Return (x, y) of the center of cell containing provided text 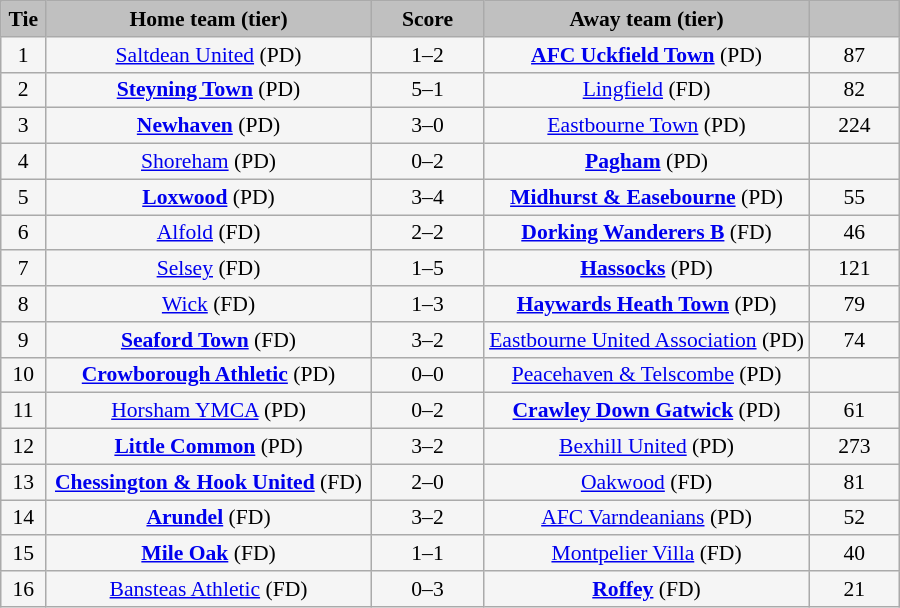
Hassocks (PD) (647, 269)
Home team (tier) (209, 19)
Shoreham (PD) (209, 162)
AFC Uckfield Town (PD) (647, 55)
Eastbourne United Association (PD) (647, 340)
Alfold (FD) (209, 233)
Chessington & Hook United (FD) (209, 482)
2–2 (427, 233)
Wick (FD) (209, 304)
13 (24, 482)
2 (24, 90)
2–0 (427, 482)
12 (24, 447)
Tie (24, 19)
AFC Varndeanians (PD) (647, 518)
Seaford Town (FD) (209, 340)
Pagham (PD) (647, 162)
1–5 (427, 269)
Selsey (FD) (209, 269)
46 (854, 233)
16 (24, 589)
0–3 (427, 589)
Arundel (FD) (209, 518)
Mile Oak (FD) (209, 554)
3–4 (427, 197)
Peacehaven & Telscombe (PD) (647, 375)
87 (854, 55)
40 (854, 554)
81 (854, 482)
7 (24, 269)
Midhurst & Easebourne (PD) (647, 197)
Lingfield (FD) (647, 90)
Roffey (FD) (647, 589)
Horsham YMCA (PD) (209, 411)
3 (24, 126)
Crawley Down Gatwick (PD) (647, 411)
Saltdean United (PD) (209, 55)
Little Common (PD) (209, 447)
0–0 (427, 375)
224 (854, 126)
273 (854, 447)
Away team (tier) (647, 19)
74 (854, 340)
6 (24, 233)
11 (24, 411)
9 (24, 340)
Haywards Heath Town (PD) (647, 304)
Loxwood (PD) (209, 197)
21 (854, 589)
10 (24, 375)
Eastbourne Town (PD) (647, 126)
61 (854, 411)
5 (24, 197)
Montpelier Villa (FD) (647, 554)
4 (24, 162)
Dorking Wanderers B (FD) (647, 233)
Crowborough Athletic (PD) (209, 375)
1 (24, 55)
3–0 (427, 126)
Bansteas Athletic (FD) (209, 589)
52 (854, 518)
1–3 (427, 304)
Bexhill United (PD) (647, 447)
1–1 (427, 554)
Oakwood (FD) (647, 482)
1–2 (427, 55)
14 (24, 518)
Steyning Town (PD) (209, 90)
Score (427, 19)
15 (24, 554)
121 (854, 269)
55 (854, 197)
79 (854, 304)
82 (854, 90)
Newhaven (PD) (209, 126)
5–1 (427, 90)
8 (24, 304)
